Locate the cell with the specified text and output its (X, Y) center coordinate. 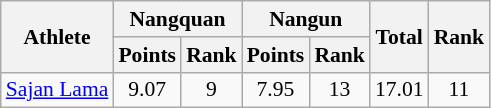
11 (460, 90)
Nangun (306, 19)
9.07 (147, 90)
Total (400, 36)
7.95 (276, 90)
Sajan Lama (58, 90)
17.01 (400, 90)
13 (340, 90)
Athlete (58, 36)
Nangquan (177, 19)
9 (212, 90)
